From the cell containing the given text, extract its center point as (x, y) coordinate. 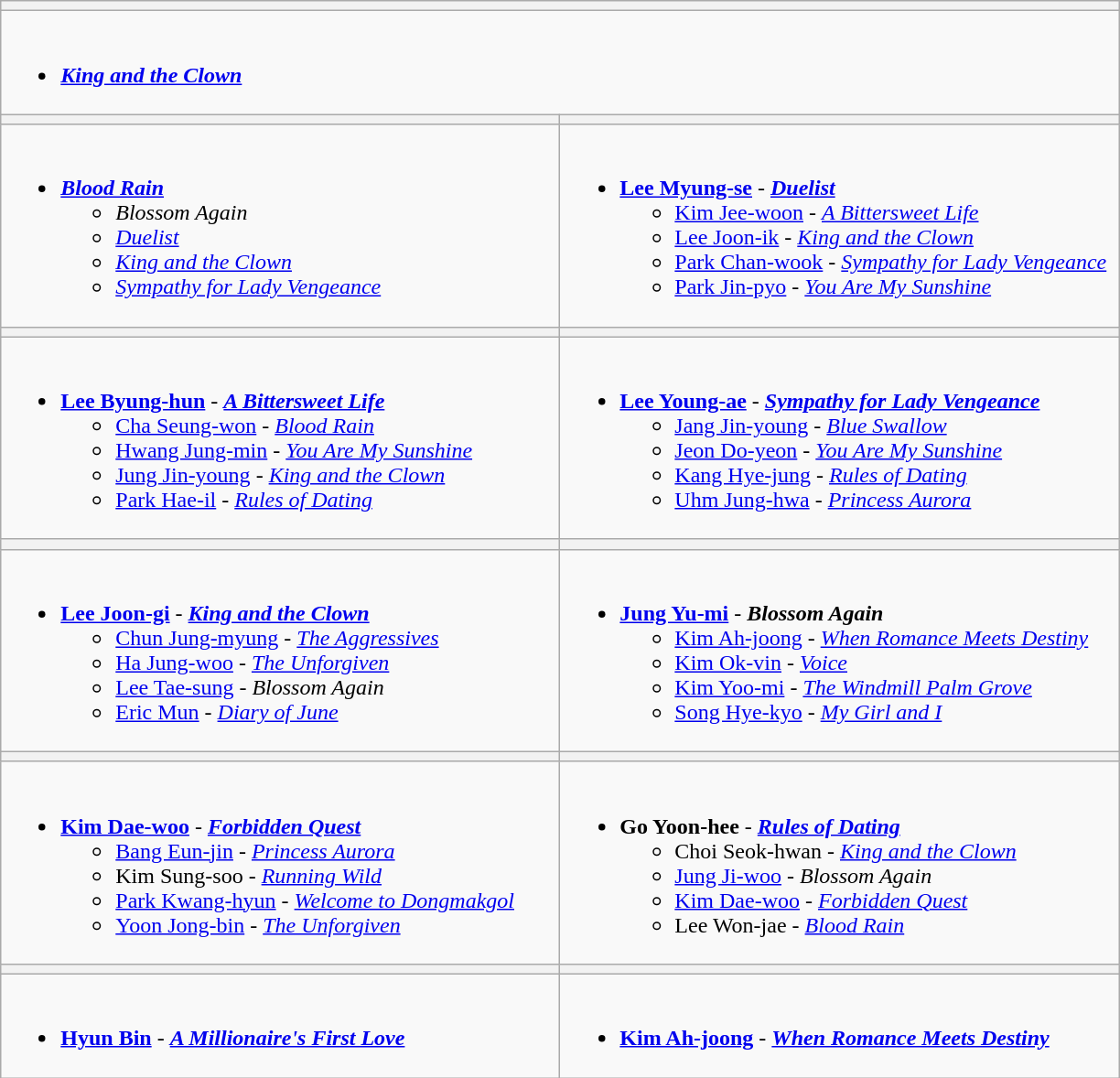
Lee Joon-gi - King and the ClownChun Jung-myung - The AggressivesHa Jung-woo - The UnforgivenLee Tae-sung - Blossom AgainEric Mun - Diary of June (280, 650)
Kim Ah-joong - When Romance Meets Destiny (840, 1025)
Hyun Bin - A Millionaire's First Love (280, 1025)
Jung Yu-mi - Blossom AgainKim Ah-joong - When Romance Meets DestinyKim Ok-vin - VoiceKim Yoo-mi - The Windmill Palm GroveSong Hye-kyo - My Girl and I (840, 650)
Blood RainBlossom AgainDuelistKing and the ClownSympathy for Lady Vengeance (280, 225)
King and the Clown (560, 62)
Go Yoon-hee - Rules of DatingChoi Seok-hwan - King and the ClownJung Ji-woo - Blossom AgainKim Dae-woo - Forbidden QuestLee Won-jae - Blood Rain (840, 862)
